Provide the [X, Y] coordinate of the cell's center where the given text is located.  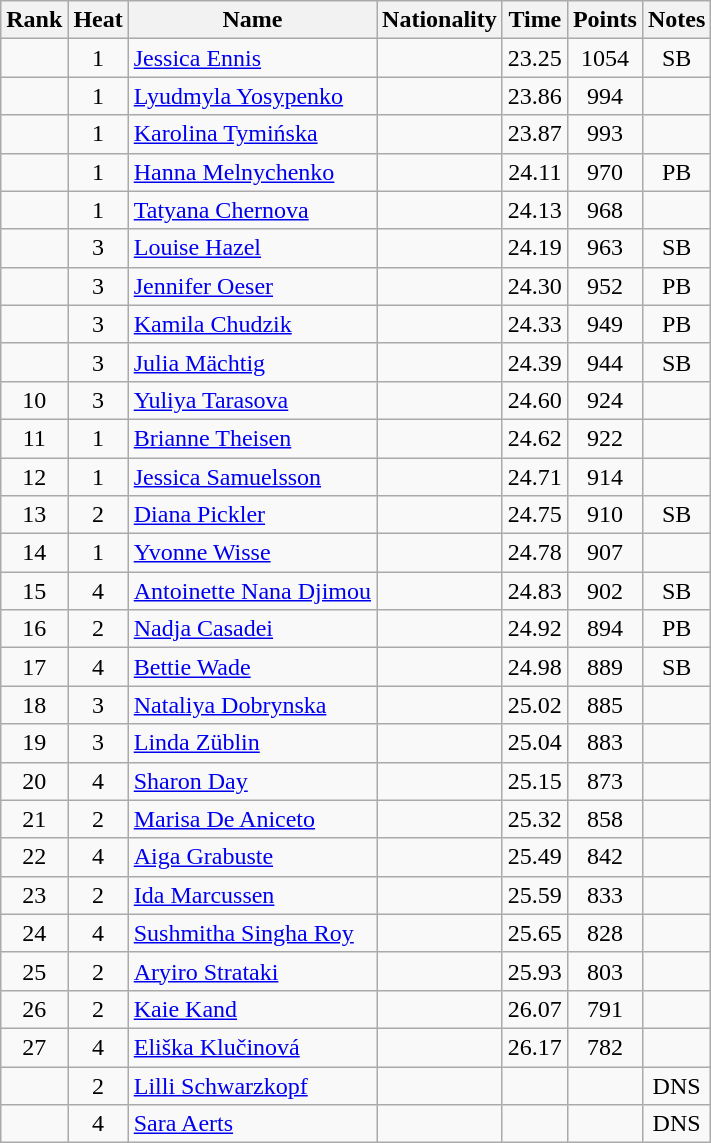
24.98 [534, 667]
952 [604, 286]
910 [604, 515]
Lyudmyla Yosypenko [252, 96]
Sara Aerts [252, 1124]
17 [34, 667]
15 [34, 591]
27 [34, 1047]
24.71 [534, 477]
Heat [98, 20]
25.49 [534, 857]
25.93 [534, 971]
Yuliya Tarasova [252, 400]
24.62 [534, 438]
782 [604, 1047]
Jessica Samuelsson [252, 477]
Nataliya Dobrynska [252, 705]
Kaie Kand [252, 1009]
902 [604, 591]
13 [34, 515]
Notes [676, 20]
883 [604, 743]
828 [604, 933]
25.59 [534, 895]
24.60 [534, 400]
24.13 [534, 210]
993 [604, 134]
24.19 [534, 248]
24.78 [534, 553]
26 [34, 1009]
Ida Marcussen [252, 895]
Yvonne Wisse [252, 553]
949 [604, 324]
12 [34, 477]
873 [604, 781]
803 [604, 971]
Diana Pickler [252, 515]
Lilli Schwarzkopf [252, 1085]
894 [604, 629]
25.02 [534, 705]
19 [34, 743]
Karolina Tymińska [252, 134]
25.65 [534, 933]
Julia Mächtig [252, 362]
Tatyana Chernova [252, 210]
Antoinette Nana Djimou [252, 591]
Louise Hazel [252, 248]
Bettie Wade [252, 667]
842 [604, 857]
25.04 [534, 743]
Kamila Chudzik [252, 324]
914 [604, 477]
885 [604, 705]
Jennifer Oeser [252, 286]
24.39 [534, 362]
963 [604, 248]
924 [604, 400]
26.07 [534, 1009]
25.15 [534, 781]
Time [534, 20]
858 [604, 819]
Aryiro Strataki [252, 971]
25 [34, 971]
24.92 [534, 629]
10 [34, 400]
23 [34, 895]
24.75 [534, 515]
11 [34, 438]
Nadja Casadei [252, 629]
25.32 [534, 819]
Points [604, 20]
18 [34, 705]
Rank [34, 20]
21 [34, 819]
791 [604, 1009]
Aiga Grabuste [252, 857]
944 [604, 362]
24.33 [534, 324]
24.11 [534, 172]
907 [604, 553]
994 [604, 96]
24 [34, 933]
16 [34, 629]
Sharon Day [252, 781]
922 [604, 438]
20 [34, 781]
Name [252, 20]
Linda Züblin [252, 743]
Nationality [440, 20]
23.25 [534, 58]
23.86 [534, 96]
833 [604, 895]
24.83 [534, 591]
889 [604, 667]
22 [34, 857]
23.87 [534, 134]
Brianne Theisen [252, 438]
970 [604, 172]
Jessica Ennis [252, 58]
968 [604, 210]
1054 [604, 58]
Marisa De Aniceto [252, 819]
24.30 [534, 286]
Eliška Klučinová [252, 1047]
26.17 [534, 1047]
14 [34, 553]
Sushmitha Singha Roy [252, 933]
Hanna Melnychenko [252, 172]
